Extract the (X, Y) coordinate from the center of the cell holding the provided text.  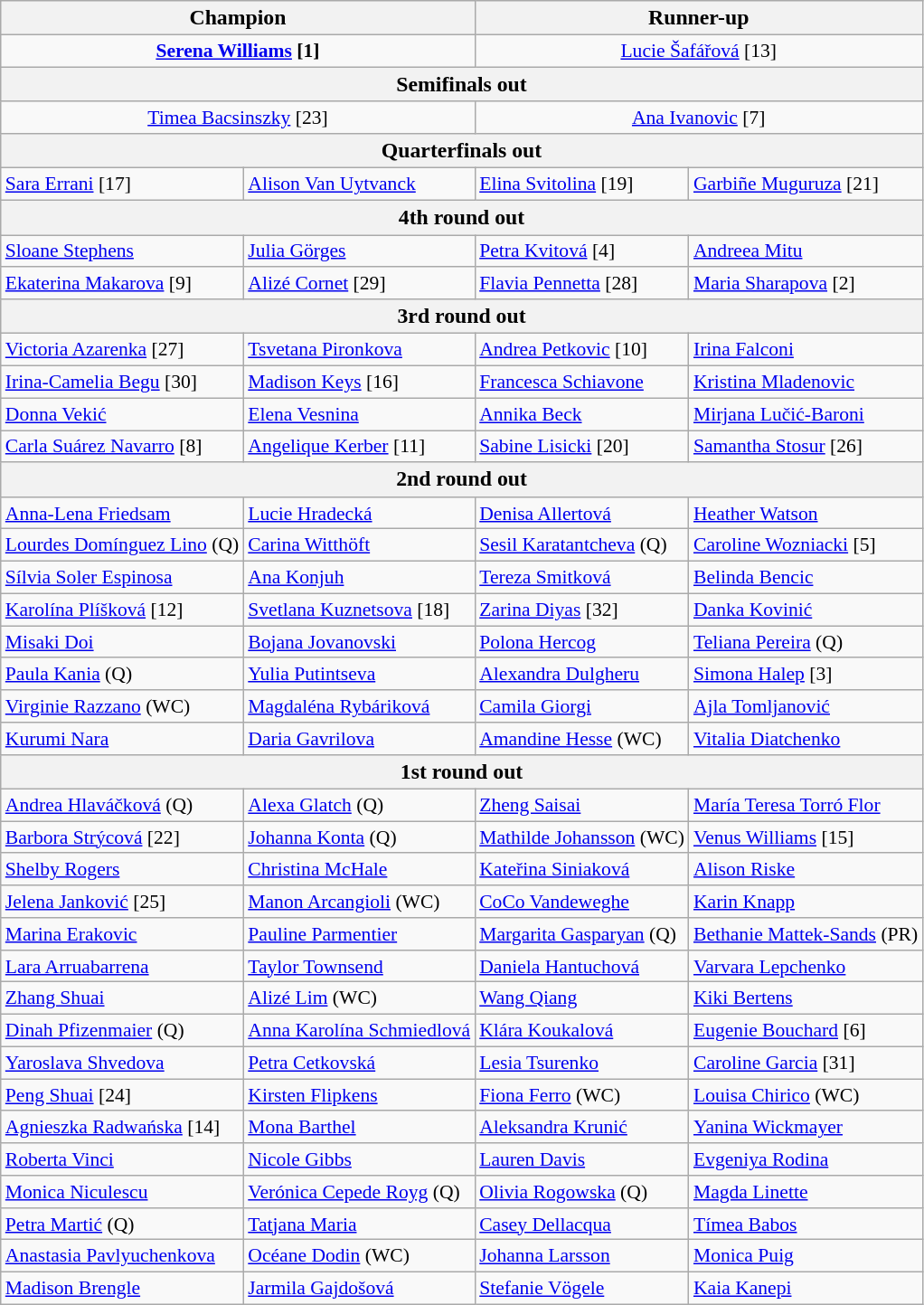
Nicole Gibbs (359, 1159)
Tereza Smitková (582, 578)
Margarita Gasparyan (Q) (582, 934)
Jarmila Gajdošová (359, 1289)
Stefanie Vögele (582, 1289)
Taylor Townsend (359, 967)
Anna Karolína Schmiedlová (359, 1031)
María Teresa Torró Flor (806, 806)
Alexandra Dulgheru (582, 675)
Annika Beck (582, 414)
Caroline Garcia [31] (806, 1064)
Ajla Tomljanović (806, 706)
Kaia Kanepi (806, 1289)
Bojana Jovanovski (359, 642)
Amandine Hesse (WC) (582, 739)
Kirsten Flipkens (359, 1095)
Anna-Lena Friedsam (122, 514)
Paula Kania (Q) (122, 675)
Petra Martić (Q) (122, 1225)
Alison Van Uytvanck (359, 184)
Polona Hercog (582, 642)
Yanina Wickmayer (806, 1128)
Simona Halep [3] (806, 675)
Teliana Pereira (Q) (806, 642)
Runner-up (698, 18)
Quarterfinals out (462, 151)
Petra Kvitová [4] (582, 251)
Shelby Rogers (122, 870)
Mathilde Johansson (WC) (582, 837)
Evgeniya Rodina (806, 1159)
Andrea Hlaváčková (Q) (122, 806)
Zarina Diyas [32] (582, 610)
Daniela Hantuchová (582, 967)
Aleksandra Krunić (582, 1128)
Victoria Azarenka [27] (122, 350)
Zheng Saisai (582, 806)
3rd round out (462, 317)
Magda Linette (806, 1192)
Lauren Davis (582, 1159)
Tsvetana Pironkova (359, 350)
Yaroslava Shvedova (122, 1064)
Elina Svitolina [19] (582, 184)
Jelena Janković [25] (122, 902)
Denisa Allertová (582, 514)
Svetlana Kuznetsova [18] (359, 610)
Monica Puig (806, 1256)
Tímea Babos (806, 1225)
Peng Shuai [24] (122, 1095)
Semifinals out (462, 85)
Julia Görges (359, 251)
Andrea Petkovic [10] (582, 350)
Mirjana Lučić-Baroni (806, 414)
Camila Giorgi (582, 706)
Lucie Hradecká (359, 514)
Olivia Rogowska (Q) (582, 1192)
Marina Erakovic (122, 934)
Mona Barthel (359, 1128)
Verónica Cepede Royg (Q) (359, 1192)
Ekaterina Makarova [9] (122, 284)
Carina Witthöft (359, 545)
Petra Cetkovská (359, 1064)
Venus Williams [15] (806, 837)
Barbora Strýcová [22] (122, 837)
Ana Ivanovic [7] (698, 118)
Francesca Schiavone (582, 383)
Pauline Parmentier (359, 934)
Alizé Cornet [29] (359, 284)
Maria Sharapova [2] (806, 284)
Donna Vekić (122, 414)
Madison Keys [16] (359, 383)
2nd round out (462, 480)
Agnieszka Radwańska [14] (122, 1128)
Magdaléna Rybáriková (359, 706)
Lesia Tsurenko (582, 1064)
Eugenie Bouchard [6] (806, 1031)
Irina-Camelia Begu [30] (122, 383)
Sara Errani [17] (122, 184)
Johanna Larsson (582, 1256)
Manon Arcangioli (WC) (359, 902)
Daria Gavrilova (359, 739)
Timea Bacsinszky [23] (238, 118)
Varvara Lepchenko (806, 967)
Sloane Stephens (122, 251)
Kiki Bertens (806, 998)
Garbiñe Muguruza [21] (806, 184)
Danka Kovinić (806, 610)
Caroline Wozniacki [5] (806, 545)
Lara Arruabarrena (122, 967)
1st round out (462, 772)
4th round out (462, 218)
Belinda Bencic (806, 578)
Misaki Doi (122, 642)
Carla Suárez Navarro [8] (122, 447)
Madison Brengle (122, 1289)
Wang Qiang (582, 998)
Klára Koukalová (582, 1031)
Sílvia Soler Espinosa (122, 578)
Karolína Plíšková [12] (122, 610)
Flavia Pennetta [28] (582, 284)
Yulia Putintseva (359, 675)
Virginie Razzano (WC) (122, 706)
Louisa Chirico (WC) (806, 1095)
Champion (238, 18)
Dinah Pfizenmaier (Q) (122, 1031)
Tatjana Maria (359, 1225)
Roberta Vinci (122, 1159)
Angelique Kerber [11] (359, 447)
Alexa Glatch (Q) (359, 806)
Vitalia Diatchenko (806, 739)
Kateřina Siniaková (582, 870)
Heather Watson (806, 514)
Bethanie Mattek-Sands (PR) (806, 934)
Alizé Lim (WC) (359, 998)
Sesil Karatantcheva (Q) (582, 545)
Samantha Stosur [26] (806, 447)
Monica Niculescu (122, 1192)
Kurumi Nara (122, 739)
Lucie Šafářová [13] (698, 52)
Karin Knapp (806, 902)
Sabine Lisicki [20] (582, 447)
Kristina Mladenovic (806, 383)
CoCo Vandeweghe (582, 902)
Serena Williams [1] (238, 52)
Océane Dodin (WC) (359, 1256)
Lourdes Domínguez Lino (Q) (122, 545)
Anastasia Pavlyuchenkova (122, 1256)
Johanna Konta (Q) (359, 837)
Elena Vesnina (359, 414)
Ana Konjuh (359, 578)
Casey Dellacqua (582, 1225)
Zhang Shuai (122, 998)
Alison Riske (806, 870)
Andreea Mitu (806, 251)
Fiona Ferro (WC) (582, 1095)
Irina Falconi (806, 350)
Christina McHale (359, 870)
